Search for the cell housing the specified text and yield its [x, y] center coordinate. 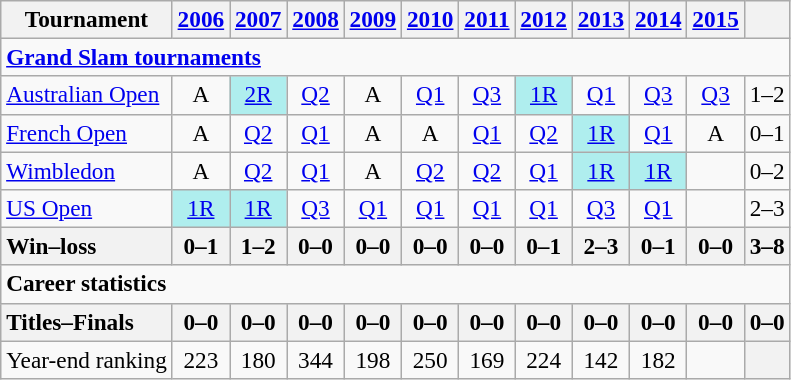
0–2 [767, 170]
Tournament [86, 19]
US Open [86, 208]
2013 [600, 19]
2012 [544, 19]
198 [372, 359]
Australian Open [86, 95]
Career statistics [396, 284]
2009 [372, 19]
344 [316, 359]
2R [258, 95]
2008 [316, 19]
169 [487, 359]
Wimbledon [86, 170]
2007 [258, 19]
182 [658, 359]
224 [544, 359]
223 [200, 359]
Grand Slam tournaments [396, 57]
2006 [200, 19]
180 [258, 359]
2014 [658, 19]
142 [600, 359]
French Open [86, 133]
Titles–Finals [86, 322]
250 [430, 359]
Win–loss [86, 246]
3–8 [767, 246]
2010 [430, 19]
2015 [716, 19]
2011 [487, 19]
Year-end ranking [86, 359]
